Return the (x, y) coordinate for the center point of the cell that contains the specified text.  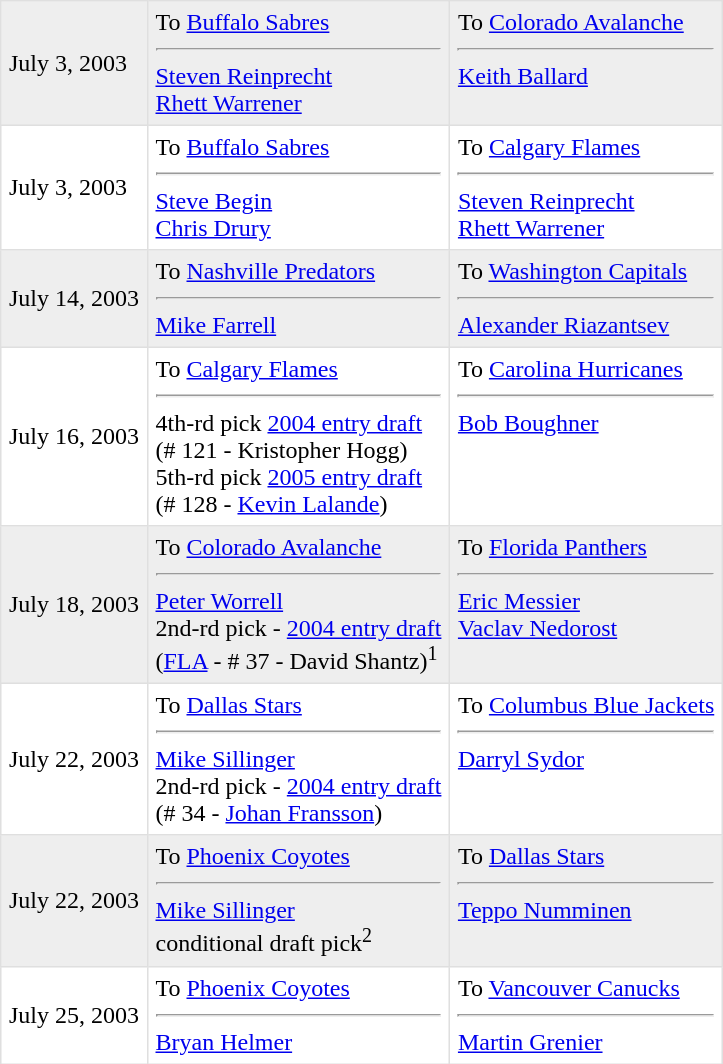
To Nashville Predators Mike Farrell (298, 299)
To Dallas StarsTeppo Numminen (586, 900)
To Washington Capitals Alexander Riazantsev (586, 299)
To Buffalo SabresSteve BeginChris Drury (298, 187)
To Colorado AvalanchePeter Worrell2nd-rd pick - 2004 entry draft(FLA - # 37 - David Shantz)1 (298, 605)
To Dallas StarsMike Sillinger2nd-rd pick - 2004 entry draft(# 34 - Johan Fransson) (298, 760)
To Vancouver CanucksMartin Grenier (586, 1015)
To Carolina HurricanesBob Boughner (586, 436)
To Phoenix CoyotesBryan Helmer (298, 1015)
To Buffalo SabresSteven ReinprechtRhett Warrener (298, 63)
To Calgary FlamesSteven ReinprechtRhett Warrener (586, 187)
To Florida PanthersEric MessierVaclav Nedorost (586, 605)
July 18, 2003 (74, 605)
July 16, 2003 (74, 436)
To Calgary Flames4th-rd pick 2004 entry draft(# 121 - Kristopher Hogg)5th-rd pick 2005 entry draft(# 128 - Kevin Lalande) (298, 436)
July 25, 2003 (74, 1015)
To Columbus Blue JacketsDarryl Sydor (586, 760)
To Colorado AvalancheKeith Ballard (586, 63)
July 14, 2003 (74, 299)
To Phoenix CoyotesMike Sillingerconditional draft pick2 (298, 900)
